Extract the [X, Y] coordinate from the center of the cell holding the provided text.  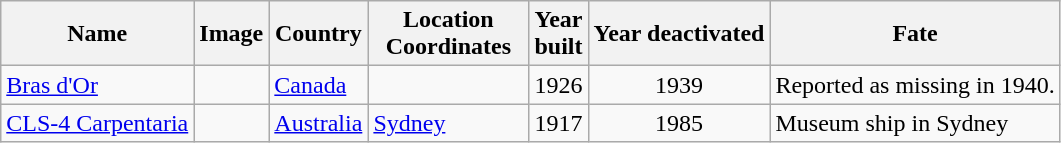
Canada [318, 85]
Museum ship in Sydney [915, 123]
Image [232, 34]
Bras d'Or [98, 85]
1939 [679, 85]
Name [98, 34]
Fate [915, 34]
1917 [558, 123]
Sydney [448, 123]
Yearbuilt [558, 34]
Australia [318, 123]
1926 [558, 85]
Country [318, 34]
Reported as missing in 1940. [915, 85]
1985 [679, 123]
LocationCoordinates [448, 34]
Year deactivated [679, 34]
CLS-4 Carpentaria [98, 123]
